Provide the [x, y] coordinate of the cell's center where the given text is located.  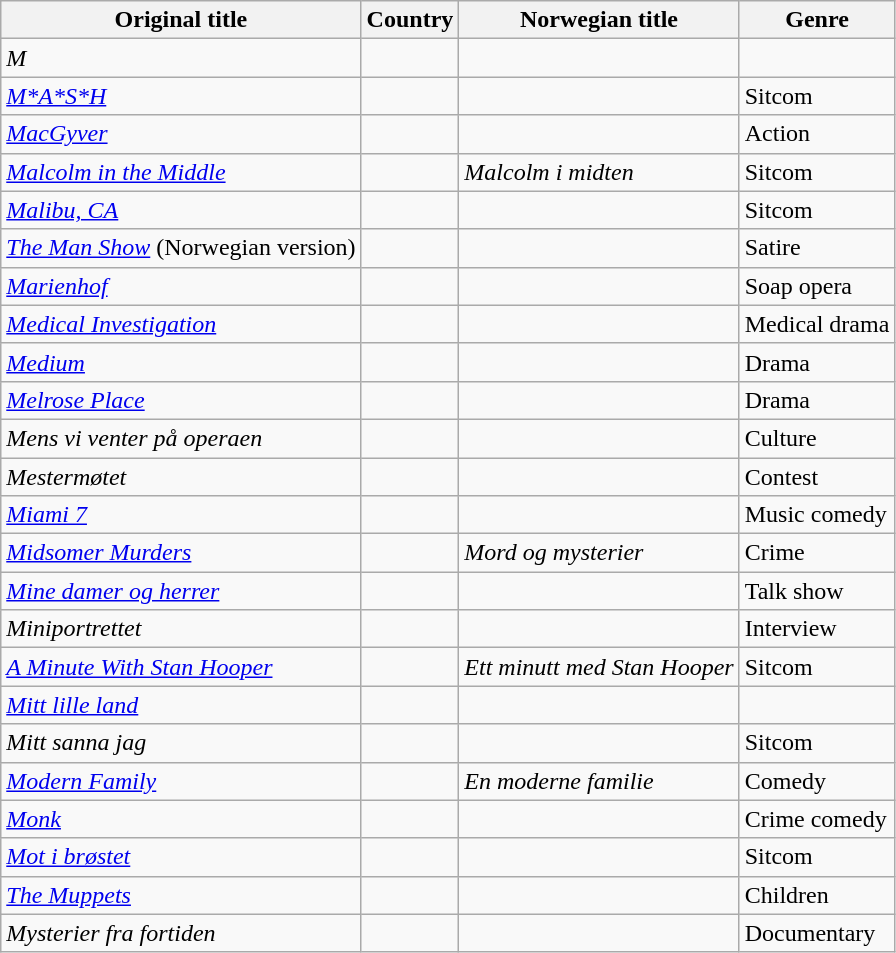
Country [410, 20]
The Muppets [181, 895]
Medium [181, 362]
Medical Investigation [181, 324]
Talk show [817, 591]
Culture [817, 438]
Genre [817, 20]
Comedy [817, 781]
Modern Family [181, 781]
Miami 7 [181, 515]
Miniportrettet [181, 629]
Malcolm in the Middle [181, 172]
Malcolm i midten [599, 172]
Norwegian title [599, 20]
Mestermøtet [181, 477]
Contest [817, 477]
Satire [817, 248]
M [181, 58]
Melrose Place [181, 400]
A Minute With Stan Hooper [181, 667]
Malibu, CA [181, 210]
Mot i brøstet [181, 857]
Marienhof [181, 286]
M*A*S*H [181, 96]
Mine damer og herrer [181, 591]
MacGyver [181, 134]
Mitt sanna jag [181, 743]
Children [817, 895]
Midsomer Murders [181, 553]
Medical drama [817, 324]
Original title [181, 20]
Music comedy [817, 515]
Mord og mysterier [599, 553]
Action [817, 134]
Crime [817, 553]
Monk [181, 819]
Documentary [817, 933]
The Man Show (Norwegian version) [181, 248]
Mysterier fra fortiden [181, 933]
En moderne familie [599, 781]
Soap opera [817, 286]
Mens vi venter på operaen [181, 438]
Crime comedy [817, 819]
Ett minutt med Stan Hooper [599, 667]
Interview [817, 629]
Mitt lille land [181, 705]
